Extract the [X, Y] coordinate from the center of the cell holding the provided text.  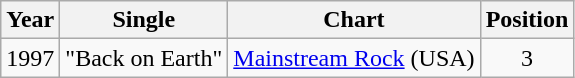
Single [144, 20]
Mainstream Rock (USA) [354, 58]
"Back on Earth" [144, 58]
Position [527, 20]
1997 [30, 58]
3 [527, 58]
Year [30, 20]
Chart [354, 20]
